Search for the cell housing the specified text and yield its (X, Y) center coordinate. 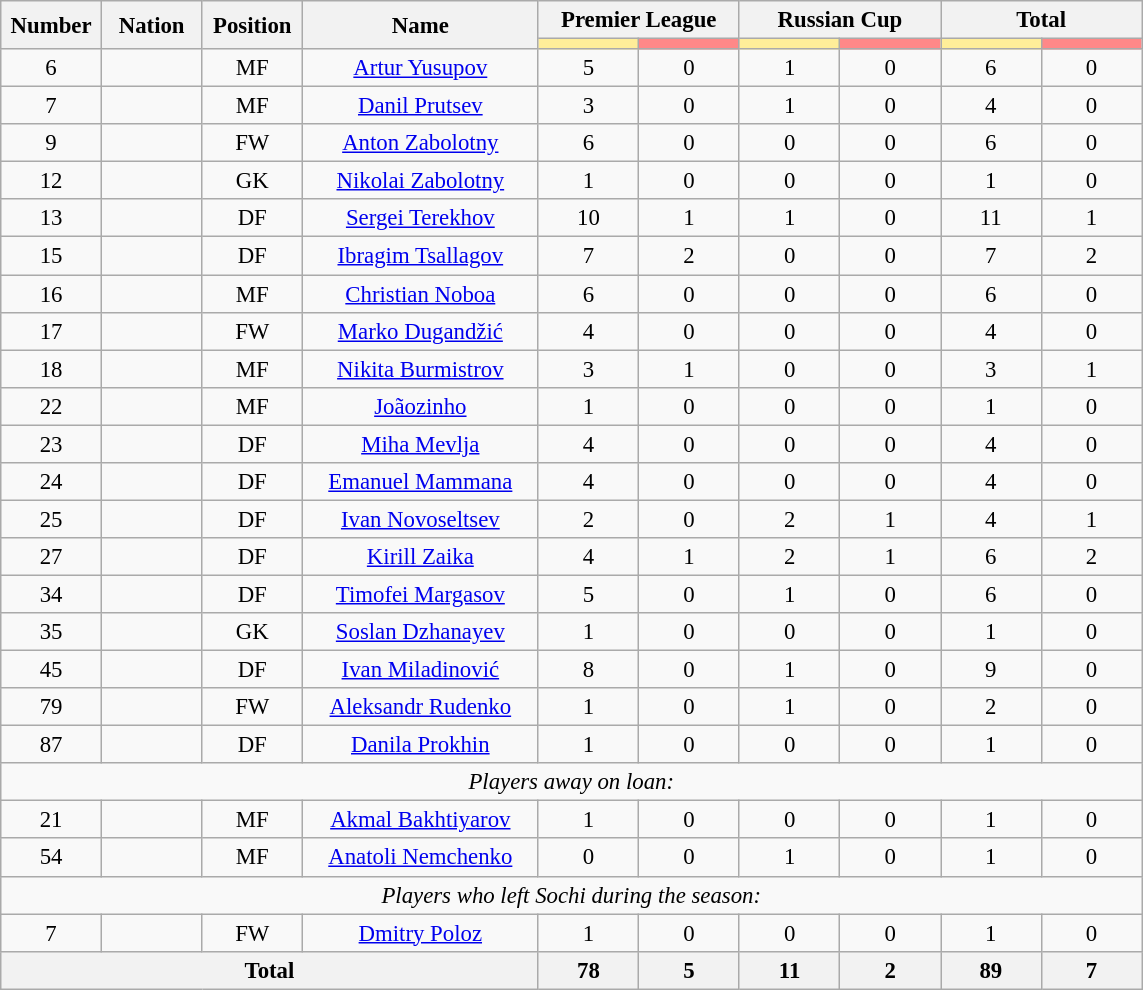
Aleksandr Rudenko (421, 707)
Position (252, 25)
16 (52, 294)
21 (52, 820)
Timofei Margasov (421, 594)
Players who left Sochi during the season: (572, 895)
Sergei Terekhov (421, 219)
Ibragim Tsallagov (421, 256)
Kirill Zaika (421, 557)
Anatoli Nemchenko (421, 858)
Players away on loan: (572, 782)
Name (421, 25)
Ivan Novoseltsev (421, 519)
Soslan Dzhanayev (421, 632)
Nikolai Zabolotny (421, 181)
Anton Zabolotny (421, 143)
Premier League (638, 20)
Joãozinho (421, 406)
Number (52, 25)
78 (588, 970)
27 (52, 557)
24 (52, 482)
17 (52, 331)
8 (588, 670)
Marko Dugandžić (421, 331)
Akmal Bakhtiyarov (421, 820)
12 (52, 181)
13 (52, 219)
Ivan Miladinović (421, 670)
Nation (152, 25)
Dmitry Poloz (421, 933)
79 (52, 707)
Danil Prutsev (421, 106)
Russian Cup (840, 20)
Emanuel Mammana (421, 482)
87 (52, 745)
23 (52, 444)
22 (52, 406)
89 (990, 970)
35 (52, 632)
Nikita Burmistrov (421, 369)
18 (52, 369)
54 (52, 858)
Christian Noboa (421, 294)
15 (52, 256)
34 (52, 594)
Miha Mevlja (421, 444)
Artur Yusupov (421, 68)
25 (52, 519)
10 (588, 219)
45 (52, 670)
Danila Prokhin (421, 745)
